Extract the (X, Y) coordinate from the center of the cell holding the provided text.  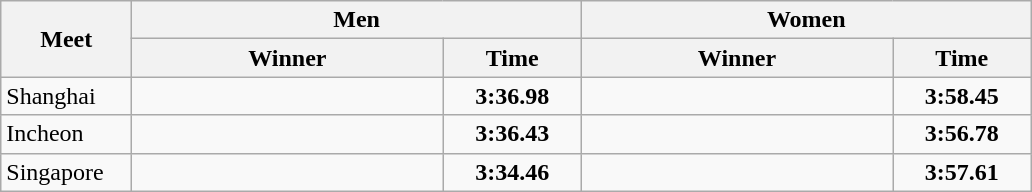
3:36.43 (512, 134)
3:34.46 (512, 172)
3:57.61 (962, 172)
Men (357, 20)
Women (806, 20)
3:58.45 (962, 96)
Incheon (66, 134)
3:56.78 (962, 134)
Meet (66, 39)
Shanghai (66, 96)
Singapore (66, 172)
3:36.98 (512, 96)
